Scan for the cell matching the given text and deliver its [X, Y] coordinate at center. 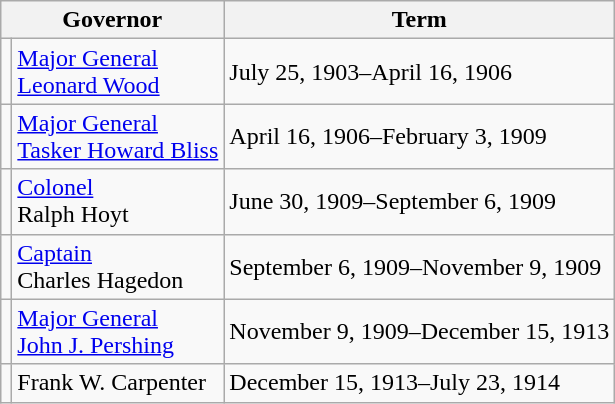
Major GeneralTasker Howard Bliss [118, 136]
CaptainCharles Hagedon [118, 266]
Term [420, 20]
July 25, 1903–April 16, 1906 [420, 72]
Governor [112, 20]
Frank W. Carpenter [118, 383]
November 9, 1909–December 15, 1913 [420, 332]
ColonelRalph Hoyt [118, 202]
June 30, 1909–September 6, 1909 [420, 202]
Major GeneralLeonard Wood [118, 72]
September 6, 1909–November 9, 1909 [420, 266]
Major GeneralJohn J. Pershing [118, 332]
December 15, 1913–July 23, 1914 [420, 383]
April 16, 1906–February 3, 1909 [420, 136]
